Return the [x, y] coordinate for the center point of the cell that contains the specified text.  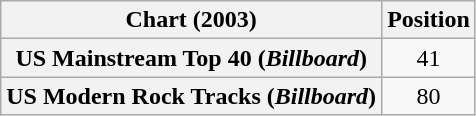
41 [429, 58]
US Mainstream Top 40 (Billboard) [192, 58]
Position [429, 20]
80 [429, 96]
Chart (2003) [192, 20]
US Modern Rock Tracks (Billboard) [192, 96]
